Extract the [X, Y] coordinate from the center of the cell holding the provided text.  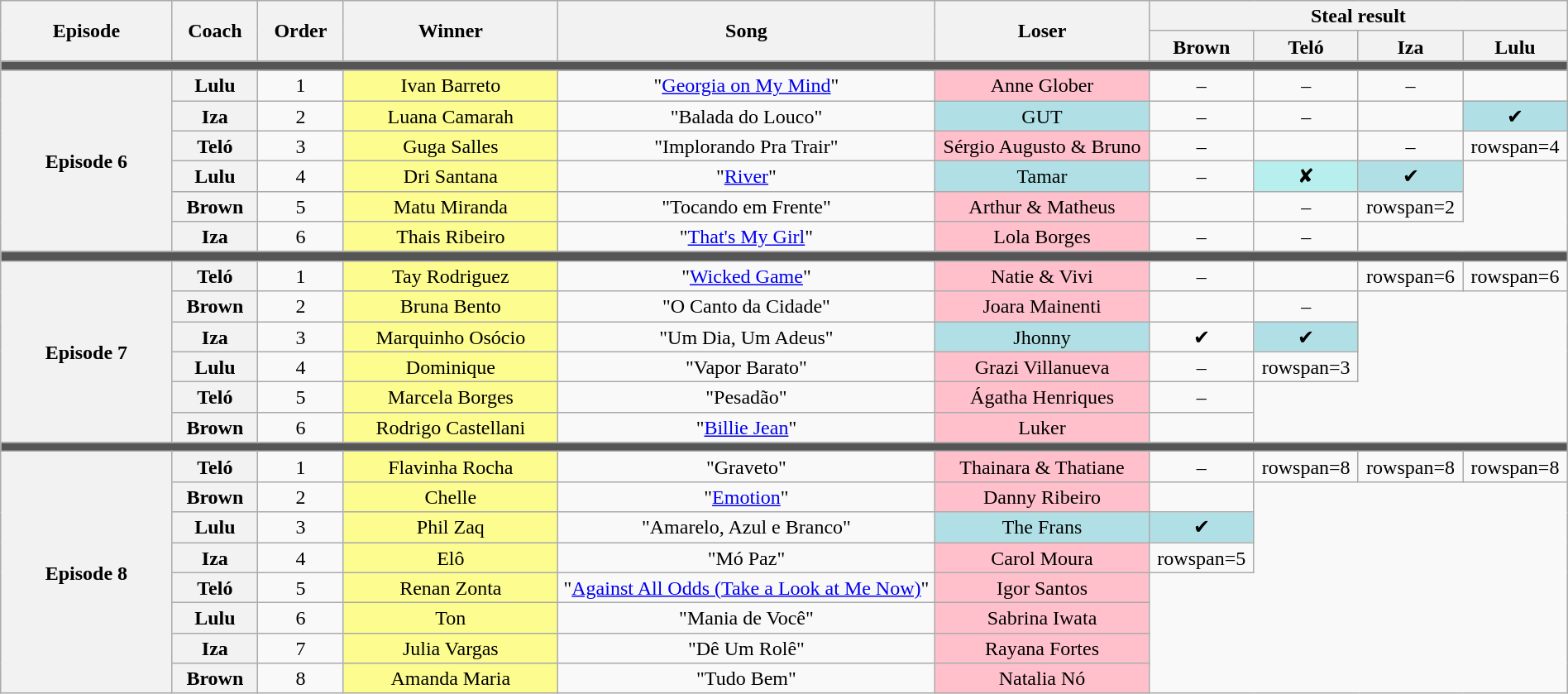
Natalia Nó [1042, 678]
Grazi Villanueva [1042, 367]
Rayana Fortes [1042, 649]
"Emotion" [746, 496]
Thainara & Thatiane [1042, 467]
Carol Moura [1042, 558]
Loser [1042, 31]
"That's My Girl" [746, 237]
Coach [215, 31]
"Against All Odds (Take a Look at Me Now)" [746, 587]
Matu Miranda [450, 207]
GUT [1042, 116]
"Wicked Game" [746, 276]
rowspan=3 [1306, 367]
"Implorando Pra Trair" [746, 146]
Ágatha Henriques [1042, 397]
Rodrigo Castellani [450, 427]
Steal result [1359, 17]
"O Canto da Cidade" [746, 306]
Joara Mainenti [1042, 306]
The Frans [1042, 528]
Episode [86, 31]
"Tocando em Frente" [746, 207]
Ton [450, 619]
"Balada do Louco" [746, 116]
Thais Ribeiro [450, 237]
Danny Ribeiro [1042, 496]
Song [746, 31]
"Tudo Bem" [746, 678]
Igor Santos [1042, 587]
Tay Rodriguez [450, 276]
Guga Salles [450, 146]
"Mó Paz" [746, 558]
Episode 8 [86, 572]
"Dê Um Rolê" [746, 649]
"River" [746, 177]
"Vapor Barato" [746, 367]
rowspan=2 [1410, 207]
Ivan Barreto [450, 86]
Elô [450, 558]
Winner [450, 31]
✘ [1306, 177]
Marcela Borges [450, 397]
Tamar [1042, 177]
Sérgio Augusto & Bruno [1042, 146]
Julia Vargas [450, 649]
Amanda Maria [450, 678]
8 [301, 678]
Luker [1042, 427]
"Billie Jean" [746, 427]
Arthur & Matheus [1042, 207]
Natie & Vivi [1042, 276]
rowspan=4 [1515, 146]
"Georgia on My Mind" [746, 86]
"Graveto" [746, 467]
"Amarelo, Azul e Branco" [746, 528]
Episode 6 [86, 160]
Lola Borges [1042, 237]
"Um Dia, Um Adeus" [746, 336]
Dominique [450, 367]
rowspan=5 [1202, 558]
Anne Glober [1042, 86]
Phil Zaq [450, 528]
Renan Zonta [450, 587]
Flavinha Rocha [450, 467]
Marquinho Osócio [450, 336]
"Pesadão" [746, 397]
"Mania de Você" [746, 619]
Order [301, 31]
Chelle [450, 496]
Dri Santana [450, 177]
Luana Camarah [450, 116]
7 [301, 649]
Bruna Bento [450, 306]
Sabrina Iwata [1042, 619]
Episode 7 [86, 351]
Jhonny [1042, 336]
